Pinpoint the cell where the given text exists, returning its (x, y) midpoint coordinate. 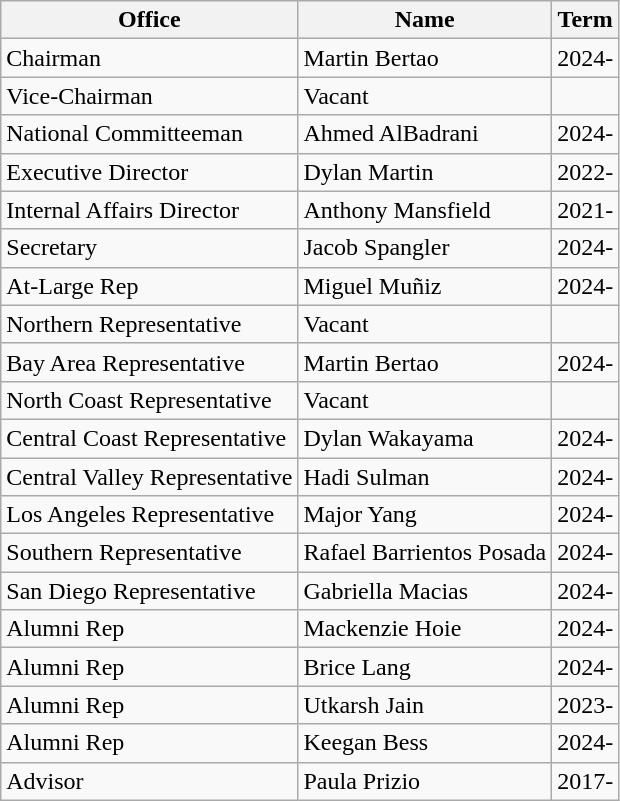
Dylan Martin (425, 172)
Los Angeles Representative (150, 515)
2023- (586, 705)
Executive Director (150, 172)
Central Valley Representative (150, 477)
Major Yang (425, 515)
Anthony Mansfield (425, 210)
Secretary (150, 248)
Office (150, 20)
Ahmed AlBadrani (425, 134)
2017- (586, 781)
San Diego Representative (150, 591)
Jacob Spangler (425, 248)
National Committeeman (150, 134)
North Coast Representative (150, 400)
Central Coast Representative (150, 438)
Chairman (150, 58)
2022- (586, 172)
Southern Representative (150, 553)
Advisor (150, 781)
Bay Area Representative (150, 362)
Miguel Muñiz (425, 286)
Keegan Bess (425, 743)
Paula Prizio (425, 781)
Name (425, 20)
2021- (586, 210)
Gabriella Macias (425, 591)
Rafael Barrientos Posada (425, 553)
Dylan Wakayama (425, 438)
Utkarsh Jain (425, 705)
Northern Representative (150, 324)
Term (586, 20)
Internal Affairs Director (150, 210)
At-Large Rep (150, 286)
Vice-Chairman (150, 96)
Brice Lang (425, 667)
Mackenzie Hoie (425, 629)
Hadi Sulman (425, 477)
